Detect which cell encompasses the target text, then output its [X, Y] center coordinate. 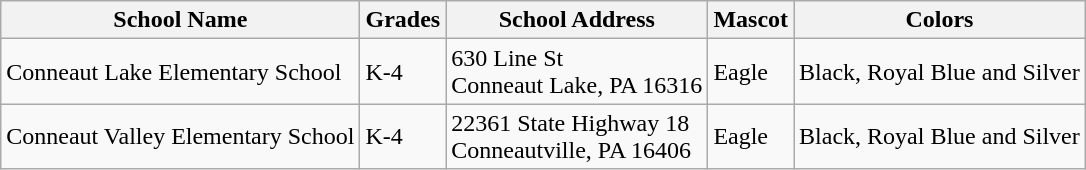
Conneaut Valley Elementary School [180, 136]
School Name [180, 20]
Grades [403, 20]
Colors [940, 20]
School Address [577, 20]
Mascot [751, 20]
Conneaut Lake Elementary School [180, 72]
22361 State Highway 18 Conneautville, PA 16406 [577, 136]
630 Line St Conneaut Lake, PA 16316 [577, 72]
